Identify which cell holds the provided text, then report its [X, Y] central coordinate. 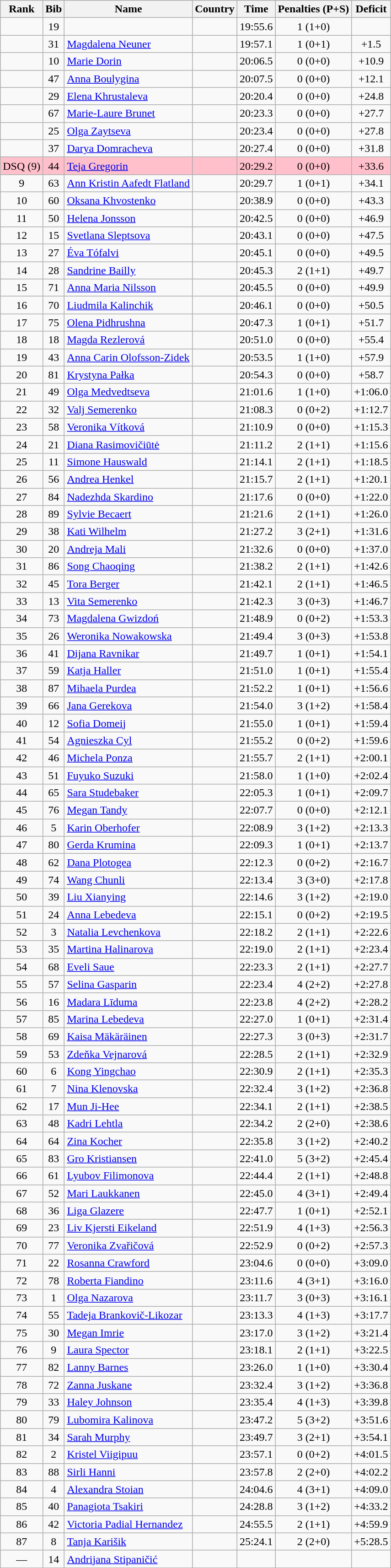
21:27.2 [256, 532]
23:04.6 [256, 1263]
23:26.0 [256, 1368]
22:15.1 [256, 915]
+1:53.8 [371, 636]
20:43.1 [256, 236]
22:23.3 [256, 967]
+3:22.5 [371, 1350]
4 [54, 1489]
+2:13.7 [371, 845]
23:18.1 [256, 1350]
+2:00.1 [371, 758]
Fuyuko Suzuki [129, 776]
+3:16.0 [371, 1280]
— [22, 1559]
22:23.8 [256, 1002]
+3:09.0 [371, 1263]
+1.5 [371, 44]
23:57.1 [256, 1455]
20:53.5 [256, 357]
Country [215, 9]
Mun Ji-Hee [129, 1106]
20:23.4 [256, 131]
Kati Wilhelm [129, 532]
Marie-Laure Brunet [129, 113]
Sara Studebaker [129, 793]
21:55.7 [256, 758]
Megan Tandy [129, 810]
+3:36.8 [371, 1385]
23:11.6 [256, 1280]
20:42.5 [256, 218]
22:35.8 [256, 1141]
Deficit [371, 9]
+50.5 [371, 305]
Mihaela Purdea [129, 688]
Song Chaoqing [129, 566]
+2:28.2 [371, 1002]
Helena Jonsson [129, 218]
Lanny Barnes [129, 1368]
23:47.2 [256, 1420]
89 [54, 514]
+1:18.5 [371, 462]
Lubomira Kalinova [129, 1420]
25:24.1 [256, 1541]
+1:56.6 [371, 688]
Penalties (P+S) [314, 9]
Olga Medvedtseva [129, 392]
+51.7 [371, 323]
+1:12.7 [371, 410]
Sarah Murphy [129, 1437]
22:05.3 [256, 793]
22:41.0 [256, 1158]
22:51.9 [256, 1228]
19:57.1 [256, 44]
Zdeňka Vejnarová [129, 1054]
Liga Glazere [129, 1211]
+46.9 [371, 218]
Anna Carin Olofsson-Zidek [129, 357]
+49.5 [371, 253]
+1:31.6 [371, 532]
21:32.6 [256, 549]
6 [54, 1072]
+2:27.7 [371, 967]
23:32.4 [256, 1385]
+1:26.0 [371, 514]
+55.4 [371, 340]
+3:54.1 [371, 1437]
Marina Lebedeva [129, 1019]
23:35.4 [256, 1402]
+1:46.5 [371, 584]
+1:06.0 [371, 392]
Sofia Domeij [129, 723]
Selina Gasparin [129, 984]
Karin Oberhofer [129, 828]
2 [54, 1455]
+2:27.8 [371, 984]
+1:15.6 [371, 444]
22:07.7 [256, 810]
Liv Kjersti Eikeland [129, 1228]
+57.9 [371, 357]
21:42.3 [256, 601]
+2:13.3 [371, 828]
+27.8 [371, 131]
20:45.5 [256, 288]
+12.1 [371, 79]
Simone Hauswald [129, 462]
+31.8 [371, 148]
Rank [22, 9]
+2:31.7 [371, 1036]
Diana Rasimovičiūtė [129, 444]
Tanja Karišik [129, 1541]
19:55.6 [256, 27]
Valj Semerenko [129, 410]
Alexandra Stoian [129, 1489]
21:55.2 [256, 740]
Krystyna Pałka [129, 375]
+10.9 [371, 61]
Kaisa Mäkäräinen [129, 1036]
Nina Klenovska [129, 1089]
Sirli Hanni [129, 1472]
+2:56.3 [371, 1228]
21:54.0 [256, 706]
22:18.2 [256, 932]
22:28.5 [256, 1054]
+2:48.8 [371, 1176]
Oksana Khvostenko [129, 200]
21:52.2 [256, 688]
Magdalena Neuner [129, 44]
+2:49.4 [371, 1193]
Svetlana Sleptsova [129, 236]
+3:30.4 [371, 1368]
22:30.9 [256, 1072]
+27.7 [371, 113]
Dijana Ravnikar [129, 653]
22:34.1 [256, 1106]
Time [256, 9]
88 [54, 1472]
23:57.8 [256, 1472]
Bib [54, 9]
+1:22.0 [371, 496]
3 [54, 932]
+2:32.9 [371, 1054]
20:07.5 [256, 79]
Lyubov Filimonova [129, 1176]
+2:35.3 [371, 1072]
Tadeja Brankovič-Likozar [129, 1315]
Nadezhda Skardino [129, 496]
Anna Boulygina [129, 79]
Sylvie Becaert [129, 514]
20:29.7 [256, 183]
+5:28.5 [371, 1541]
20:47.3 [256, 323]
20:06.5 [256, 61]
Michela Ponza [129, 758]
Roberta Fiandino [129, 1280]
Andrea Henkel [129, 479]
Zina Kocher [129, 1141]
Teja Gregorin [129, 166]
+2:12.1 [371, 810]
Kristel Viigipuu [129, 1455]
+2:36.8 [371, 1089]
22:45.0 [256, 1193]
+2:40.2 [371, 1141]
23:13.3 [256, 1315]
23:49.7 [256, 1437]
+2:38.5 [371, 1106]
21:58.0 [256, 776]
+58.7 [371, 375]
+1:42.6 [371, 566]
24:04.6 [256, 1489]
21:01.6 [256, 392]
20:29.2 [256, 166]
+2:52.1 [371, 1211]
+2:38.6 [371, 1124]
Madara Līduma [129, 1002]
21:48.9 [256, 619]
21:08.3 [256, 410]
20:45.1 [256, 253]
Darya Domracheva [129, 148]
Andrijana Stipaničić [129, 1559]
20:20.4 [256, 96]
+43.3 [371, 200]
Name [129, 9]
21:49.7 [256, 653]
22:12.3 [256, 862]
+34.1 [371, 183]
Liu Xianying [129, 897]
Eveli Saue [129, 967]
21:11.2 [256, 444]
23:11.7 [256, 1298]
21:51.0 [256, 671]
Mari Laukkanen [129, 1193]
20:45.3 [256, 270]
+49.7 [371, 270]
+1:54.1 [371, 653]
Liudmila Kalinchik [129, 305]
3 (3+0) [314, 880]
21:14.1 [256, 462]
+2:09.7 [371, 793]
+2:57.3 [371, 1245]
Katja Haller [129, 671]
Olga Zaytseva [129, 131]
+2:23.4 [371, 949]
22:13.4 [256, 880]
Weronika Nowakowska [129, 636]
24:28.8 [256, 1507]
Wang Chunli [129, 880]
21:15.7 [256, 479]
1 [54, 1298]
22:52.9 [256, 1245]
24:55.5 [256, 1524]
+2:16.7 [371, 862]
20:54.3 [256, 375]
22:47.7 [256, 1211]
+1:58.4 [371, 706]
21:17.6 [256, 496]
Agnieszka Cyl [129, 740]
Dana Plotogea [129, 862]
Anna Lebedeva [129, 915]
Panagiota Tsakiri [129, 1507]
+49.9 [371, 288]
22:44.4 [256, 1176]
20:46.1 [256, 305]
+2:19.0 [371, 897]
+2:31.4 [371, 1019]
8 [54, 1541]
23:17.0 [256, 1333]
Olga Nazarova [129, 1298]
Ann Kristin Aafedt Flatland [129, 183]
Haley Johnson [129, 1402]
DSQ (9) [22, 166]
+2:17.8 [371, 880]
21:55.0 [256, 723]
20:38.9 [256, 200]
22:23.4 [256, 984]
+1:46.7 [371, 601]
+1:37.0 [371, 549]
Veronika Vítková [129, 427]
Olena Pidhrushna [129, 323]
Veronika Zvařičová [129, 1245]
+47.5 [371, 236]
22:19.0 [256, 949]
Martina Halinarova [129, 949]
7 [54, 1089]
+2:22.6 [371, 932]
21:10.9 [256, 427]
+3:39.8 [371, 1402]
Laura Spector [129, 1350]
+3:21.4 [371, 1333]
20:51.0 [256, 340]
+4:02.2 [371, 1472]
Éva Tófalvi [129, 253]
+24.8 [371, 96]
Gro Kristiansen [129, 1158]
5 [54, 828]
Andreja Mali [129, 549]
+1:15.3 [371, 427]
22:27.0 [256, 1019]
21:38.2 [256, 566]
Anna Maria Nilsson [129, 288]
Victoria Padial Hernandez [129, 1524]
+3:16.1 [371, 1298]
Magda Rezlerová [129, 340]
Megan Imrie [129, 1333]
+1:53.3 [371, 619]
+1:59.6 [371, 740]
Tora Berger [129, 584]
Kong Yingchao [129, 1072]
Kadri Lehtla [129, 1124]
20:23.3 [256, 113]
21:49.4 [256, 636]
Rosanna Crawford [129, 1263]
21:21.6 [256, 514]
20:27.4 [256, 148]
Gerda Krumina [129, 845]
22:27.3 [256, 1036]
+2:19.5 [371, 915]
22:09.3 [256, 845]
22:08.9 [256, 828]
+1:20.1 [371, 479]
+4:33.2 [371, 1507]
Jana Gerekova [129, 706]
21:42.1 [256, 584]
+4:59.9 [371, 1524]
+3:17.7 [371, 1315]
Sandrine Bailly [129, 270]
Vita Semerenko [129, 601]
+1:59.4 [371, 723]
+4:01.5 [371, 1455]
22:34.2 [256, 1124]
Natalia Levchenkova [129, 932]
+2:45.4 [371, 1158]
Elena Khrustaleva [129, 96]
22:32.4 [256, 1089]
22:14.6 [256, 897]
+33.6 [371, 166]
Zanna Juskane [129, 1385]
+3:51.6 [371, 1420]
+2:02.4 [371, 776]
+4:09.0 [371, 1489]
+1:55.4 [371, 671]
Magdalena Gwizdoń [129, 619]
Marie Dorin [129, 61]
